Extract the (X, Y) coordinate from the center of the cell holding the provided text.  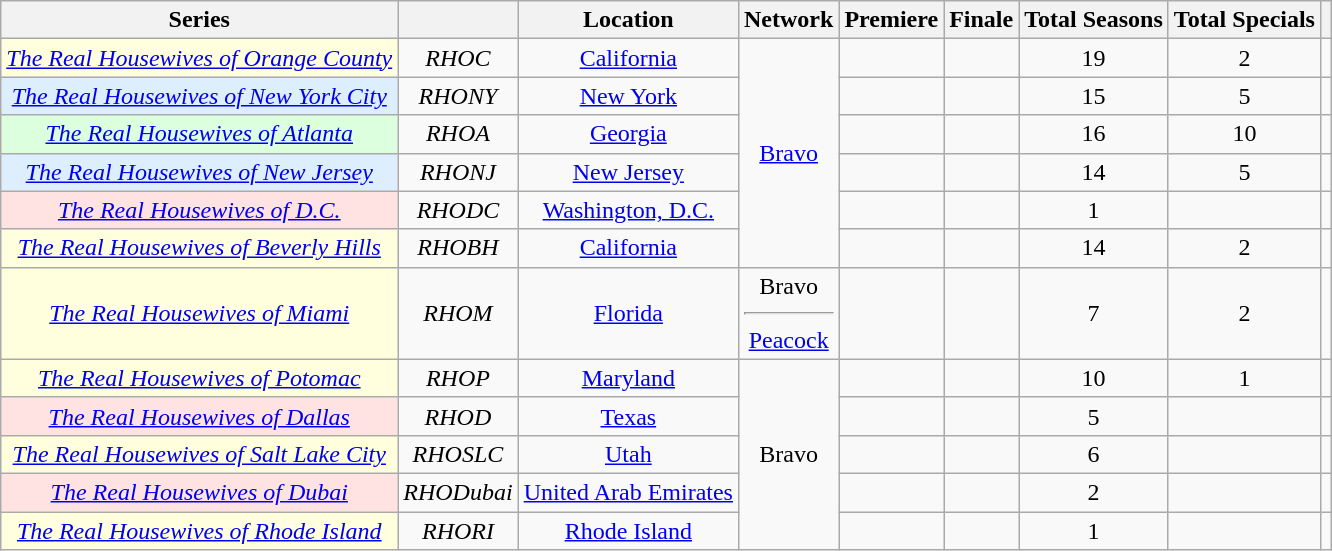
RHONJ (458, 172)
Florida (628, 313)
The Real Housewives of Atlanta (200, 134)
The Real Housewives of New Jersey (200, 172)
Premiere (892, 20)
The Real Housewives of D.C. (200, 210)
RHOBH (458, 248)
Series (200, 20)
Texas (628, 416)
The Real Housewives of Rhode Island (200, 531)
RHOA (458, 134)
The Real Housewives of Miami (200, 313)
Utah (628, 454)
The Real Housewives of Beverly Hills (200, 248)
16 (1094, 134)
Georgia (628, 134)
RHOSLC (458, 454)
Location (628, 20)
RHOM (458, 313)
Maryland (628, 378)
The Real Housewives of Orange County (200, 58)
BravoPeacock (788, 313)
RHORI (458, 531)
RHOC (458, 58)
RHODC (458, 210)
6 (1094, 454)
United Arab Emirates (628, 492)
19 (1094, 58)
Network (788, 20)
RHOD (458, 416)
The Real Housewives of Salt Lake City (200, 454)
Total Seasons (1094, 20)
RHODubai (458, 492)
The Real Housewives of Dallas (200, 416)
The Real Housewives of Potomac (200, 378)
15 (1094, 96)
Rhode Island (628, 531)
New Jersey (628, 172)
The Real Housewives of Dubai (200, 492)
New York (628, 96)
7 (1094, 313)
Total Specials (1244, 20)
The Real Housewives of New York City (200, 96)
RHONY (458, 96)
RHOP (458, 378)
Finale (982, 20)
Washington, D.C. (628, 210)
